Scan for the cell matching the given text and deliver its [X, Y] coordinate at center. 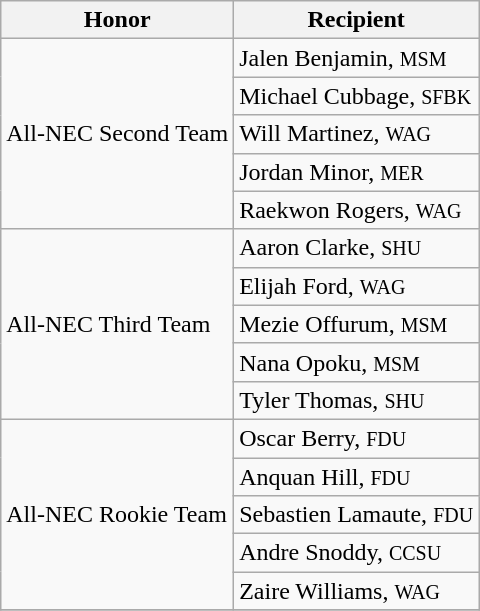
Nana Opoku, MSM [356, 362]
Jalen Benjamin, MSM [356, 58]
All-NEC Rookie Team [118, 514]
Honor [118, 20]
All-NEC Second Team [118, 134]
Michael Cubbage, SFBK [356, 96]
Aaron Clarke, SHU [356, 248]
Elijah Ford, WAG [356, 286]
Tyler Thomas, SHU [356, 400]
Will Martinez, WAG [356, 134]
Sebastien Lamaute, FDU [356, 515]
Mezie Offurum, MSM [356, 324]
Oscar Berry, FDU [356, 438]
Anquan Hill, FDU [356, 477]
Raekwon Rogers, WAG [356, 210]
Andre Snoddy, CCSU [356, 553]
Jordan Minor, MER [356, 172]
Zaire Williams, WAG [356, 591]
Recipient [356, 20]
All-NEC Third Team [118, 324]
